Capture the cell that displays the provided text and extract its (x, y) central coordinate. 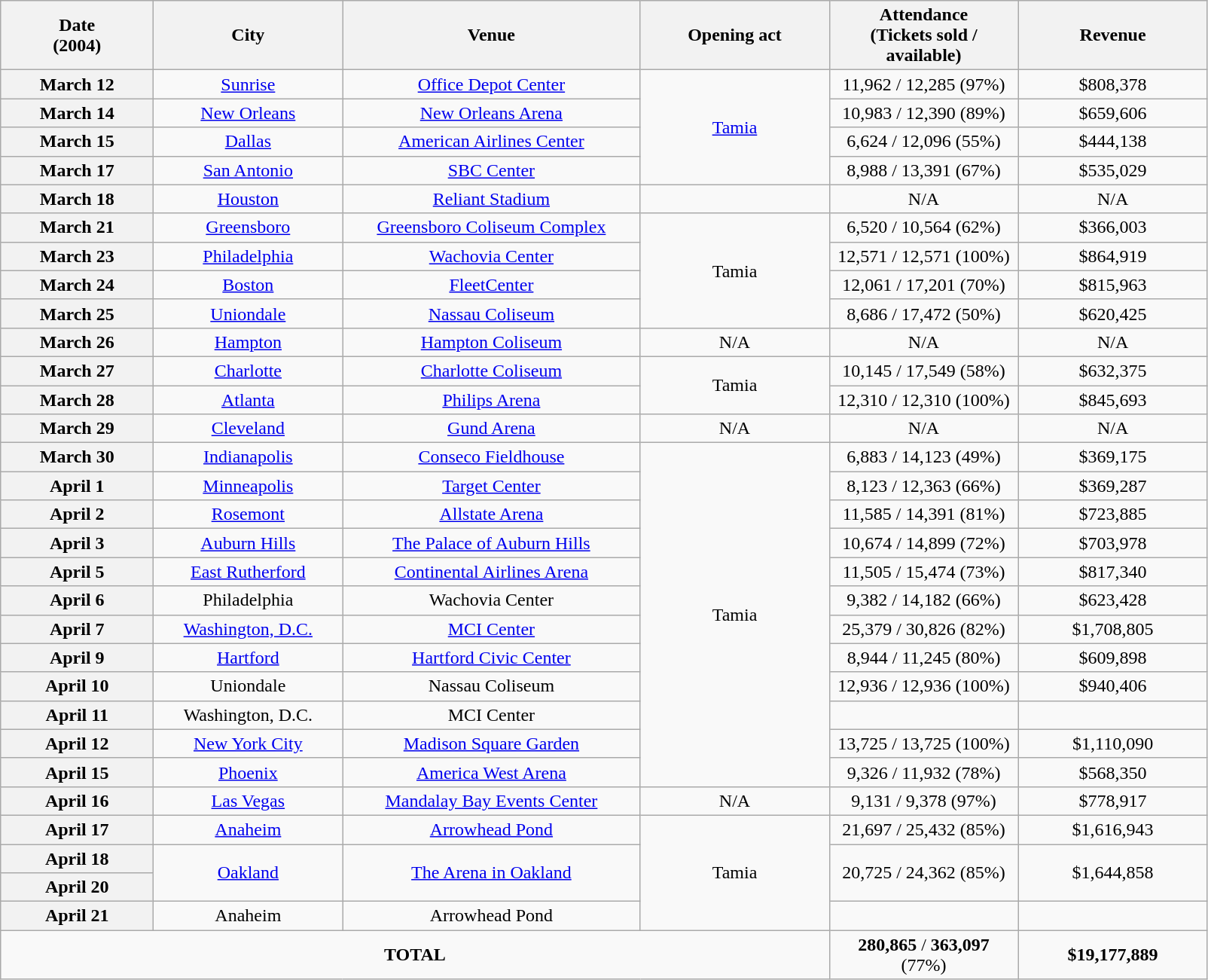
25,379 / 30,826 (82%) (923, 629)
$940,406 (1113, 686)
Sunrise (249, 84)
Minneapolis (249, 486)
Philips Arena (491, 400)
March 24 (77, 285)
Target Center (491, 486)
Revenue (1113, 35)
$1,110,090 (1113, 743)
6,883 / 14,123 (49%) (923, 457)
12,571 / 12,571 (100%) (923, 256)
New York City (249, 743)
April 11 (77, 715)
April 9 (77, 658)
8,944 / 11,245 (80%) (923, 658)
San Antonio (249, 170)
Boston (249, 285)
$444,138 (1113, 142)
Allstate Arena (491, 514)
Gund Arena (491, 429)
March 30 (77, 457)
Hartford Civic Center (491, 658)
Date(2004) (77, 35)
9,326 / 11,932 (78%) (923, 772)
$369,287 (1113, 486)
FleetCenter (491, 285)
April 10 (77, 686)
April 16 (77, 801)
$845,693 (1113, 400)
March 21 (77, 227)
March 26 (77, 342)
Reliant Stadium (491, 199)
New Orleans (249, 113)
$723,885 (1113, 514)
Attendance(Tickets sold / available) (923, 35)
The Arena in Oakland (491, 872)
March 18 (77, 199)
$703,978 (1113, 543)
280,865 / 363,097 (77%) (923, 955)
March 23 (77, 256)
The Palace of Auburn Hills (491, 543)
8,988 / 13,391 (67%) (923, 170)
$19,177,889 (1113, 955)
TOTAL (415, 955)
Oakland (249, 872)
$815,963 (1113, 285)
6,624 / 12,096 (55%) (923, 142)
10,674 / 14,899 (72%) (923, 543)
$366,003 (1113, 227)
9,131 / 9,378 (97%) (923, 801)
American Airlines Center (491, 142)
March 15 (77, 142)
SBC Center (491, 170)
March 12 (77, 84)
11,585 / 14,391 (81%) (923, 514)
Office Depot Center (491, 84)
$864,919 (1113, 256)
12,061 / 17,201 (70%) (923, 285)
April 2 (77, 514)
9,382 / 14,182 (66%) (923, 600)
8,123 / 12,363 (66%) (923, 486)
Phoenix (249, 772)
April 5 (77, 572)
21,697 / 25,432 (85%) (923, 829)
$1,708,805 (1113, 629)
Opening act (735, 35)
April 21 (77, 916)
March 14 (77, 113)
Rosemont (249, 514)
11,505 / 15,474 (73%) (923, 572)
Greensboro (249, 227)
12,310 / 12,310 (100%) (923, 400)
April 12 (77, 743)
Conseco Fieldhouse (491, 457)
March 27 (77, 371)
Madison Square Garden (491, 743)
Indianapolis (249, 457)
$568,350 (1113, 772)
April 7 (77, 629)
March 25 (77, 313)
April 15 (77, 772)
$659,606 (1113, 113)
Hartford (249, 658)
$778,917 (1113, 801)
April 6 (77, 600)
East Rutherford (249, 572)
Continental Airlines Arena (491, 572)
$620,425 (1113, 313)
$609,898 (1113, 658)
6,520 / 10,564 (62%) (923, 227)
Hampton Coliseum (491, 342)
$623,428 (1113, 600)
Hampton (249, 342)
Dallas (249, 142)
Cleveland (249, 429)
April 17 (77, 829)
13,725 / 13,725 (100%) (923, 743)
April 1 (77, 486)
Charlotte (249, 371)
$535,029 (1113, 170)
Charlotte Coliseum (491, 371)
America West Arena (491, 772)
March 28 (77, 400)
12,936 / 12,936 (100%) (923, 686)
Las Vegas (249, 801)
New Orleans Arena (491, 113)
10,983 / 12,390 (89%) (923, 113)
Houston (249, 199)
20,725 / 24,362 (85%) (923, 872)
March 17 (77, 170)
Venue (491, 35)
$1,644,858 (1113, 872)
$1,616,943 (1113, 829)
$369,175 (1113, 457)
April 18 (77, 858)
10,145 / 17,549 (58%) (923, 371)
Greensboro Coliseum Complex (491, 227)
April 20 (77, 887)
April 3 (77, 543)
$632,375 (1113, 371)
$808,378 (1113, 84)
8,686 / 17,472 (50%) (923, 313)
Atlanta (249, 400)
Auburn Hills (249, 543)
March 29 (77, 429)
City (249, 35)
11,962 / 12,285 (97%) (923, 84)
Mandalay Bay Events Center (491, 801)
$817,340 (1113, 572)
